From the cell containing the given text, extract its center point as (X, Y) coordinate. 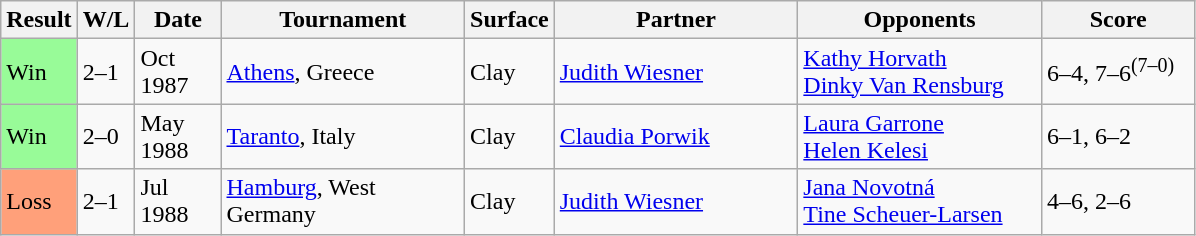
Surface (510, 20)
Athens, Greece (343, 72)
2–0 (106, 136)
Loss (39, 202)
May 1988 (178, 136)
Result (39, 20)
Date (178, 20)
Oct 1987 (178, 72)
Claudia Porwik (676, 136)
Partner (676, 20)
Opponents (920, 20)
Jul 1988 (178, 202)
6–4, 7–6(7–0) (1118, 72)
Hamburg, West Germany (343, 202)
6–1, 6–2 (1118, 136)
Kathy Horvath Dinky Van Rensburg (920, 72)
W/L (106, 20)
Taranto, Italy (343, 136)
Jana Novotná Tine Scheuer-Larsen (920, 202)
Laura Garrone Helen Kelesi (920, 136)
4–6, 2–6 (1118, 202)
Tournament (343, 20)
Score (1118, 20)
